Identify which cell holds the provided text, then report its (X, Y) central coordinate. 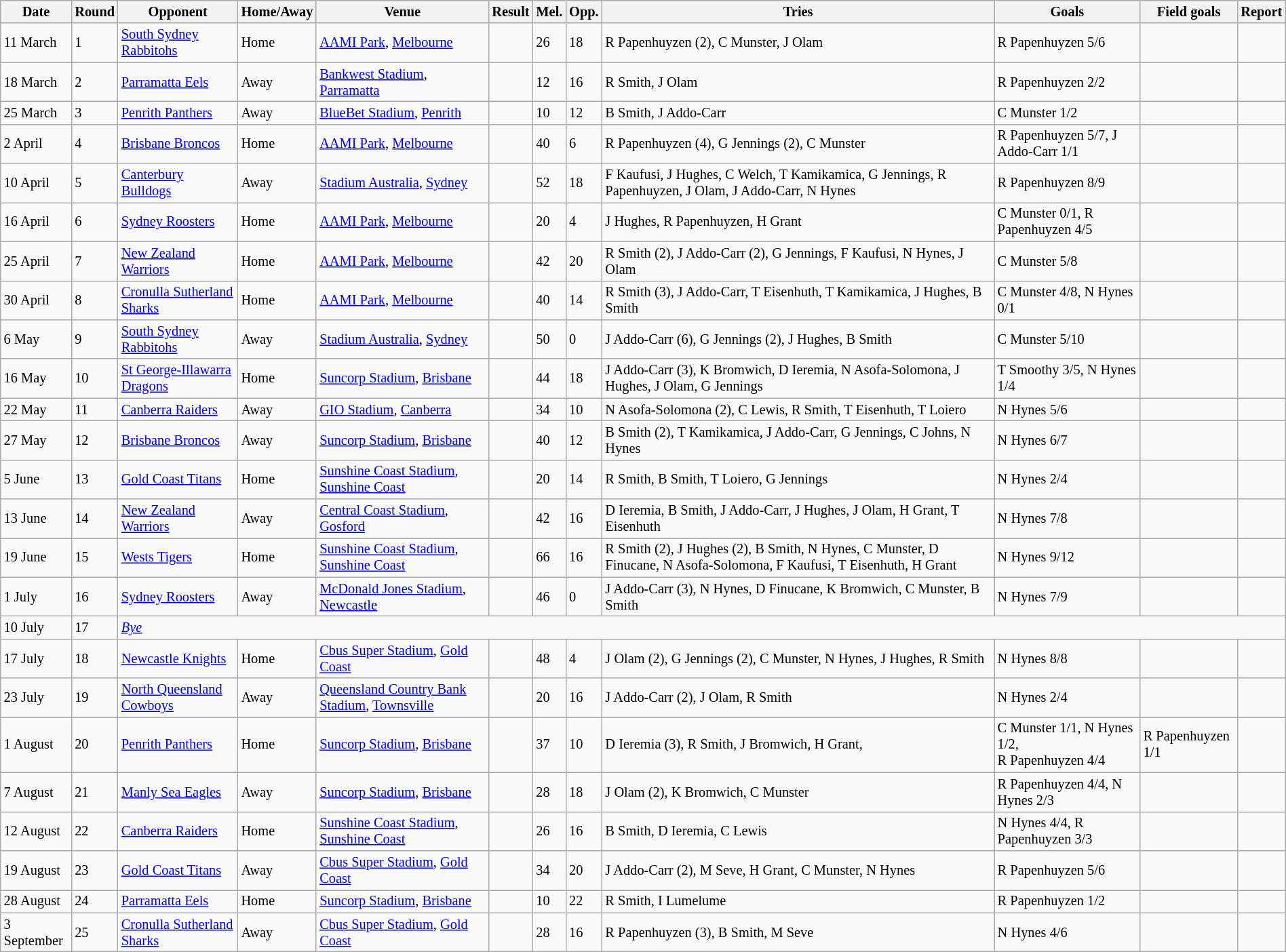
GIO Stadium, Canberra (402, 410)
52 (549, 183)
1 (95, 43)
10 July (37, 627)
25 (95, 932)
N Hynes 7/8 (1068, 519)
R Papenhuyzen 2/2 (1068, 82)
C Munster 4/8, N Hynes 0/1 (1068, 300)
Mel. (549, 12)
Bankwest Stadium, Parramatta (402, 82)
3 (95, 113)
37 (549, 745)
B Smith (2), T Kamikamica, J Addo-Carr, G Jennings, C Johns, N Hynes (798, 440)
Manly Sea Eagles (178, 792)
19 August (37, 870)
Result (510, 12)
19 June (37, 557)
C Munster 1/1, N Hynes 1/2, R Papenhuyzen 4/4 (1068, 745)
Opponent (178, 12)
16 May (37, 378)
R Smith, B Smith, T Loiero, G Jennings (798, 479)
Home/Away (277, 12)
Bye (701, 627)
16 April (37, 222)
J Olam (2), K Bromwich, C Munster (798, 792)
Central Coast Stadium, Gosford (402, 519)
11 (95, 410)
R Papenhuyzen 8/9 (1068, 183)
McDonald Jones Stadium, Newcastle (402, 597)
R Papenhuyzen 4/4, N Hynes 2/3 (1068, 792)
9 (95, 339)
D Ieremia, B Smith, J Addo-Carr, J Hughes, J Olam, H Grant, T Eisenhuth (798, 519)
24 (95, 901)
N Asofa-Solomona (2), C Lewis, R Smith, T Eisenhuth, T Loiero (798, 410)
R Papenhuyzen (3), B Smith, M Seve (798, 932)
B Smith, J Addo-Carr (798, 113)
T Smoothy 3/5, N Hynes 1/4 (1068, 378)
R Smith (2), J Hughes (2), B Smith, N Hynes, C Munster, D Finucane, N Asofa-Solomona, F Kaufusi, T Eisenhuth, H Grant (798, 557)
28 August (37, 901)
22 May (37, 410)
1 July (37, 597)
46 (549, 597)
N Hynes 4/4, R Papenhuyzen 3/3 (1068, 831)
23 (95, 870)
44 (549, 378)
C Munster 5/8 (1068, 261)
C Munster 1/2 (1068, 113)
5 June (37, 479)
2 April (37, 144)
15 (95, 557)
Wests Tigers (178, 557)
25 April (37, 261)
BlueBet Stadium, Penrith (402, 113)
17 (95, 627)
19 (95, 698)
N Hynes 6/7 (1068, 440)
30 April (37, 300)
13 (95, 479)
66 (549, 557)
Date (37, 12)
R Papenhuyzen 5/7, J Addo-Carr 1/1 (1068, 144)
North Queensland Cowboys (178, 698)
R Papenhuyzen (2), C Munster, J Olam (798, 43)
11 March (37, 43)
R Smith (3), J Addo-Carr, T Eisenhuth, T Kamikamica, J Hughes, B Smith (798, 300)
Tries (798, 12)
St George-Illawarra Dragons (178, 378)
R Smith, J Olam (798, 82)
J Addo-Carr (2), M Seve, H Grant, C Munster, N Hynes (798, 870)
R Papenhuyzen 1/1 (1189, 745)
1 August (37, 745)
R Papenhuyzen (4), G Jennings (2), C Munster (798, 144)
N Hynes 9/12 (1068, 557)
27 May (37, 440)
25 March (37, 113)
12 August (37, 831)
Venue (402, 12)
18 March (37, 82)
J Addo-Carr (3), N Hynes, D Finucane, K Bromwich, C Munster, B Smith (798, 597)
R Smith, I Lumelume (798, 901)
Field goals (1189, 12)
N Hynes 7/9 (1068, 597)
B Smith, D Ieremia, C Lewis (798, 831)
3 September (37, 932)
21 (95, 792)
Report (1262, 12)
23 July (37, 698)
7 August (37, 792)
F Kaufusi, J Hughes, C Welch, T Kamikamica, G Jennings, R Papenhuyzen, J Olam, J Addo-Carr, N Hynes (798, 183)
R Papenhuyzen 1/2 (1068, 901)
48 (549, 658)
13 June (37, 519)
J Hughes, R Papenhuyzen, H Grant (798, 222)
N Hynes 4/6 (1068, 932)
C Munster 0/1, R Papenhuyzen 4/5 (1068, 222)
J Addo-Carr (2), J Olam, R Smith (798, 698)
J Olam (2), G Jennings (2), C Munster, N Hynes, J Hughes, R Smith (798, 658)
10 April (37, 183)
C Munster 5/10 (1068, 339)
Newcastle Knights (178, 658)
2 (95, 82)
50 (549, 339)
Round (95, 12)
7 (95, 261)
J Addo-Carr (6), G Jennings (2), J Hughes, B Smith (798, 339)
N Hynes 8/8 (1068, 658)
6 May (37, 339)
Goals (1068, 12)
N Hynes 5/6 (1068, 410)
17 July (37, 658)
D Ieremia (3), R Smith, J Bromwich, H Grant, (798, 745)
R Smith (2), J Addo-Carr (2), G Jennings, F Kaufusi, N Hynes, J Olam (798, 261)
Queensland Country Bank Stadium, Townsville (402, 698)
5 (95, 183)
Canterbury Bulldogs (178, 183)
Opp. (583, 12)
J Addo-Carr (3), K Bromwich, D Ieremia, N Asofa-Solomona, J Hughes, J Olam, G Jennings (798, 378)
8 (95, 300)
